Find where the given text appears and provide that cell's center as (X, Y) coordinate. 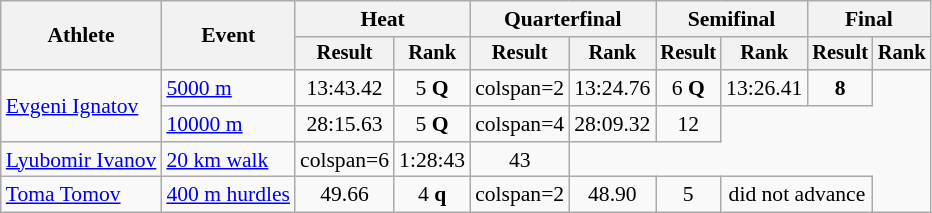
6 Q (689, 88)
13:26.41 (764, 88)
13:43.42 (344, 88)
Semifinal (732, 19)
8 (840, 88)
28:09.32 (612, 124)
Evgeni Ignatov (82, 106)
400 m hurdles (228, 195)
5000 m (228, 88)
Lyubomir Ivanov (82, 160)
Athlete (82, 36)
12 (689, 124)
48.90 (612, 195)
28:15.63 (344, 124)
Heat (382, 19)
43 (520, 160)
Final (868, 19)
5 (689, 195)
4 q (432, 195)
colspan=4 (520, 124)
13:24.76 (612, 88)
Quarterfinal (562, 19)
did not advance (797, 195)
49.66 (344, 195)
1:28:43 (432, 160)
colspan=6 (344, 160)
Event (228, 36)
20 km walk (228, 160)
10000 m (228, 124)
Toma Tomov (82, 195)
